Pinpoint the cell where the given text exists, returning its [X, Y] midpoint coordinate. 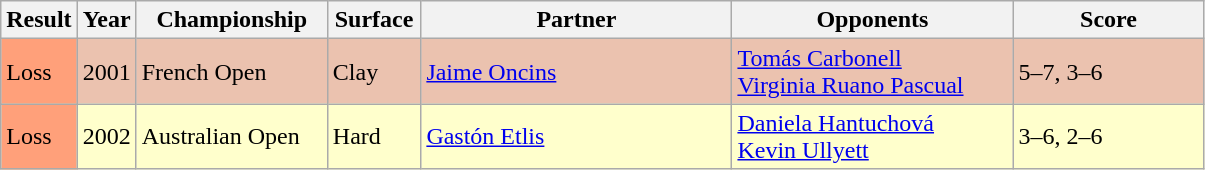
Partner [576, 20]
Opponents [872, 20]
5–7, 3–6 [1108, 72]
Tomás Carbonell Virginia Ruano Pascual [872, 72]
2002 [106, 136]
Hard [374, 136]
French Open [232, 72]
Score [1108, 20]
Clay [374, 72]
Jaime Oncins [576, 72]
2001 [106, 72]
Daniela Hantuchová Kevin Ullyett [872, 136]
Australian Open [232, 136]
Championship [232, 20]
Result [39, 20]
Gastón Etlis [576, 136]
Surface [374, 20]
3–6, 2–6 [1108, 136]
Year [106, 20]
